Return the (X, Y) coordinate for the center point of the cell that contains the specified text.  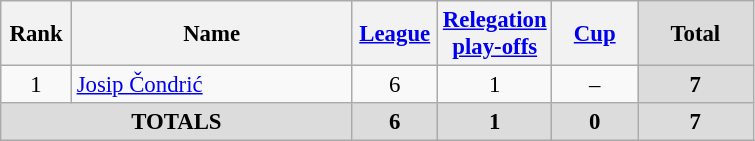
Total (696, 34)
Josip Čondrić (212, 85)
TOTALS (176, 122)
Cup (595, 34)
– (595, 85)
Name (212, 34)
Rank (36, 34)
League (395, 34)
Relegation play-offs (495, 34)
0 (595, 122)
